Detect which cell encompasses the target text, then output its [x, y] center coordinate. 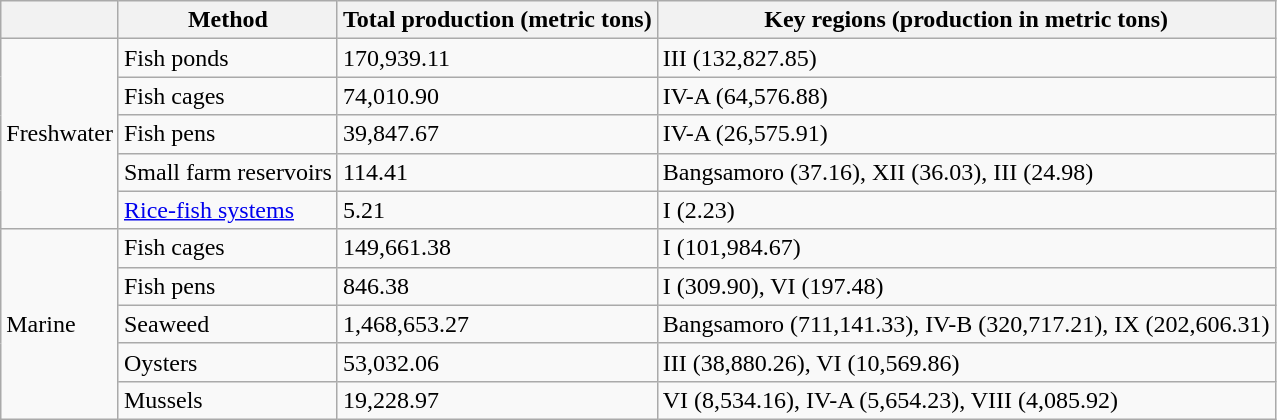
VI (8,534.16), IV-A (5,654.23), VIII (4,085.92) [966, 400]
Bangsamoro (711,141.33), IV-B (320,717.21), IX (202,606.31) [966, 324]
I (309.90), VI (197.48) [966, 286]
Oysters [228, 362]
I (2.23) [966, 210]
74,010.90 [497, 96]
III (38,880.26), VI (10,569.86) [966, 362]
19,228.97 [497, 400]
170,939.11 [497, 58]
5.21 [497, 210]
Total production (metric tons) [497, 20]
39,847.67 [497, 134]
III (132,827.85) [966, 58]
Freshwater [60, 134]
1,468,653.27 [497, 324]
Fish ponds [228, 58]
Small farm reservoirs [228, 172]
53,032.06 [497, 362]
Method [228, 20]
846.38 [497, 286]
114.41 [497, 172]
Marine [60, 324]
149,661.38 [497, 248]
Mussels [228, 400]
IV-A (64,576.88) [966, 96]
Seaweed [228, 324]
Bangsamoro (37.16), XII (36.03), III (24.98) [966, 172]
Key regions (production in metric tons) [966, 20]
Rice-fish systems [228, 210]
IV-A (26,575.91) [966, 134]
I (101,984.67) [966, 248]
